Search for the cell housing the specified text and yield its (X, Y) center coordinate. 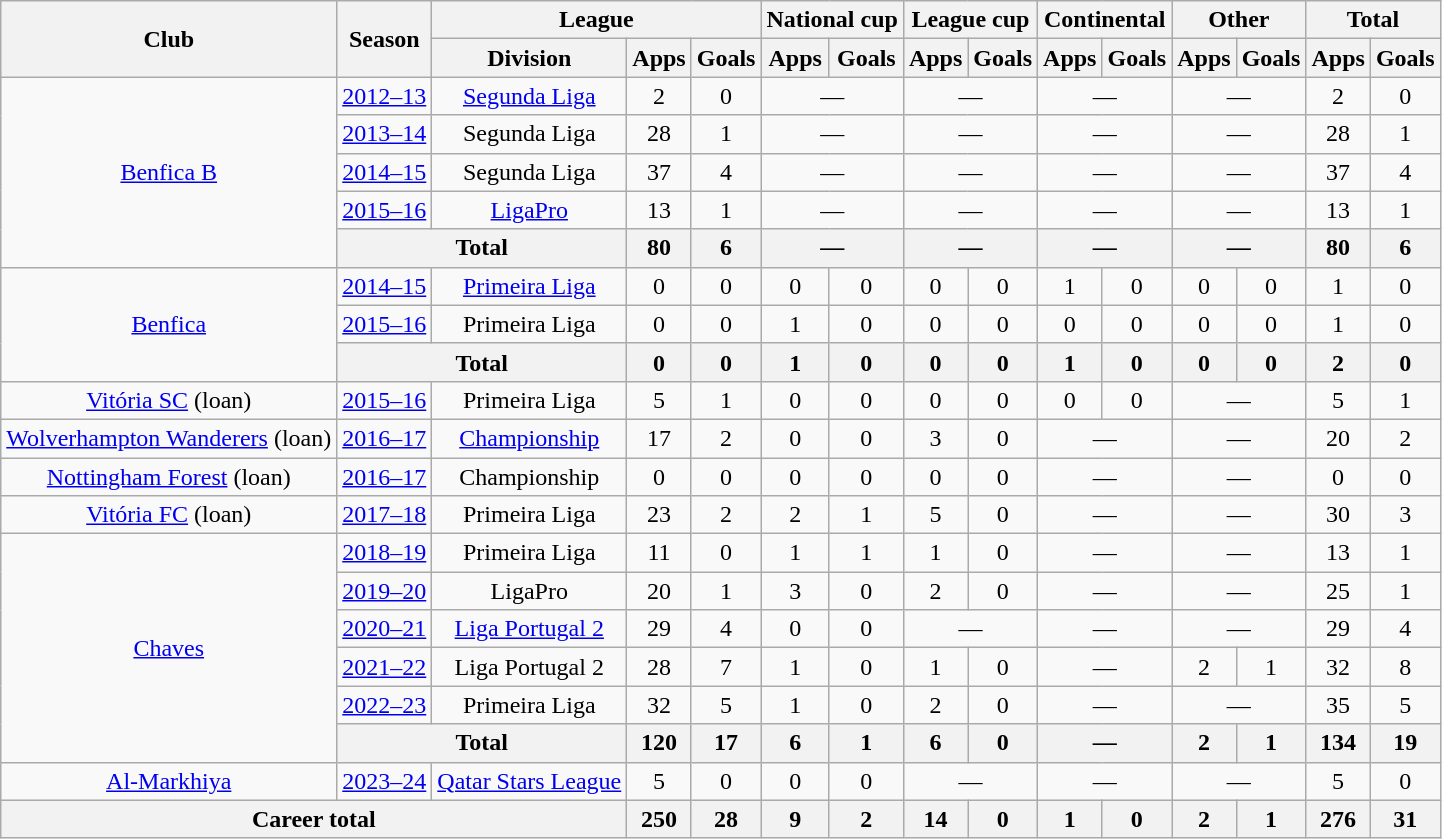
23 (659, 515)
25 (1338, 591)
2023–24 (384, 781)
30 (1338, 515)
2022–23 (384, 705)
19 (1405, 743)
Continental (1105, 20)
2017–18 (384, 515)
11 (659, 553)
35 (1338, 705)
Vitória SC (loan) (169, 400)
Benfica B (169, 172)
Wolverhampton Wanderers (loan) (169, 438)
31 (1405, 819)
Vitória FC (loan) (169, 515)
2021–22 (384, 667)
9 (795, 819)
2018–19 (384, 553)
Chaves (169, 648)
250 (659, 819)
2020–21 (384, 629)
8 (1405, 667)
Career total (314, 819)
2012–13 (384, 96)
7 (726, 667)
Season (384, 39)
2013–14 (384, 134)
134 (1338, 743)
Qatar Stars League (530, 781)
National cup (832, 20)
Club (169, 39)
2019–20 (384, 591)
League cup (970, 20)
276 (1338, 819)
120 (659, 743)
Other (1239, 20)
Nottingham Forest (loan) (169, 477)
Division (530, 58)
Al-Markhiya (169, 781)
League (596, 20)
14 (935, 819)
Benfica (169, 324)
